Detect which cell encompasses the target text, then output its (x, y) center coordinate. 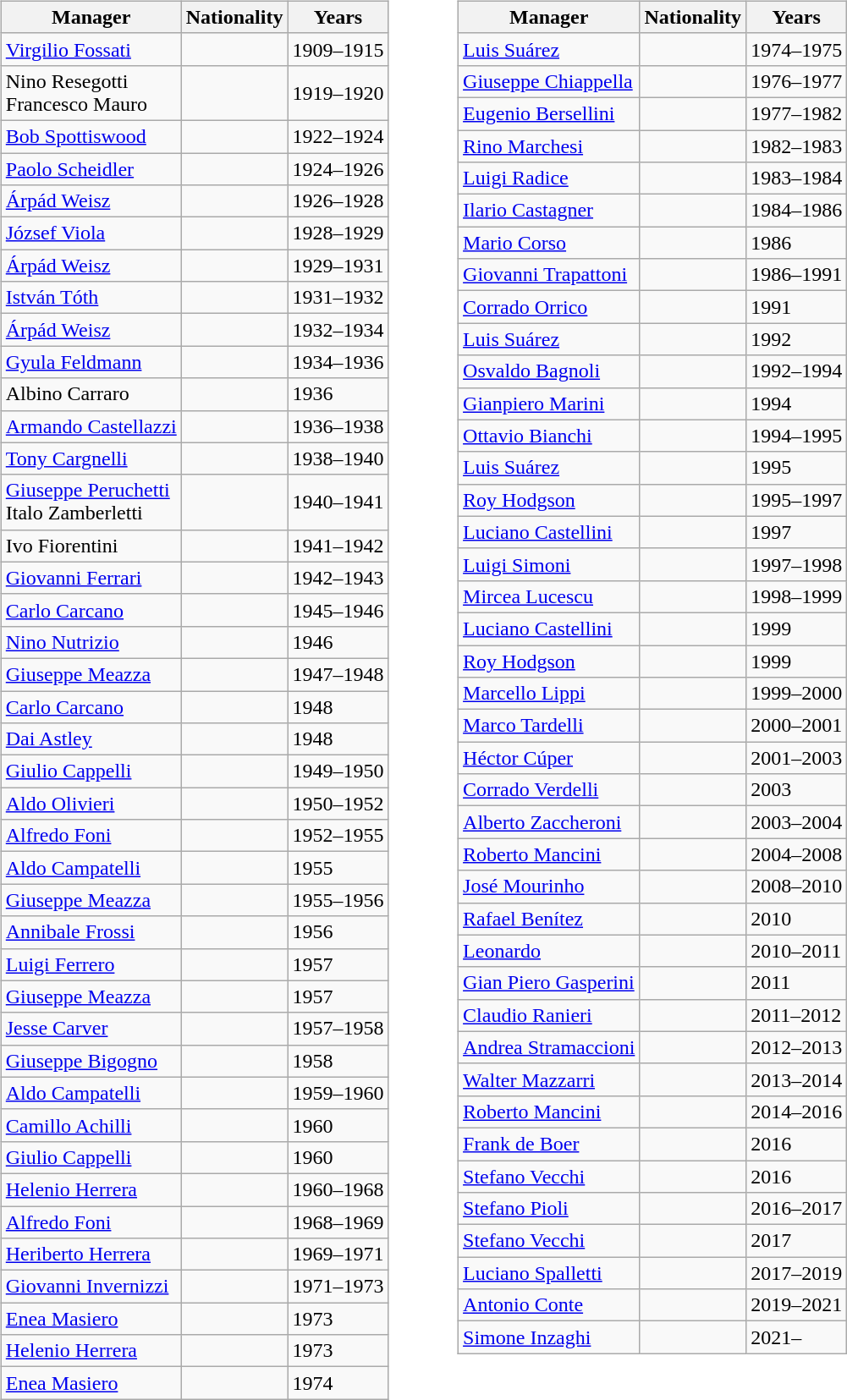
Giuseppe Chiappella (549, 81)
1931–1932 (338, 298)
1999–2000 (797, 694)
Simone Inzaghi (549, 1337)
1919–1920 (338, 93)
1974–1975 (797, 49)
Gyula Feldmann (91, 362)
2001–2003 (797, 758)
2019–2021 (797, 1305)
1950–1952 (338, 804)
1995–1997 (797, 500)
Marco Tardelli (549, 726)
1949–1950 (338, 771)
1984–1986 (797, 211)
Andrea Stramaccioni (549, 1047)
2003–2004 (797, 822)
Virgilio Fossati (91, 49)
2011 (797, 983)
Nino Nutrizio (91, 642)
2013–2014 (797, 1079)
Luigi Simoni (549, 564)
1971–1973 (338, 1287)
Camillo Achilli (91, 1125)
Rino Marchesi (549, 146)
1958 (338, 1061)
1997–1998 (797, 564)
Antonio Conte (549, 1305)
1986–1991 (797, 275)
1936 (338, 394)
Dai Astley (91, 739)
Gianpiero Marini (549, 404)
1955–1956 (338, 900)
1969–1971 (338, 1255)
Alberto Zaccheroni (549, 822)
1997 (797, 532)
Frank de Boer (549, 1144)
1960–1968 (338, 1189)
Gian Piero Gasperini (549, 983)
2008–2010 (797, 887)
1956 (338, 932)
1994–1995 (797, 436)
Corrado Verdelli (549, 790)
Claudio Ranieri (549, 1015)
1974 (338, 1383)
1995 (797, 468)
Mario Corso (549, 243)
José Mourinho (549, 887)
2016–2017 (797, 1209)
2017 (797, 1241)
Armando Castellazzi (91, 426)
Giuseppe Bigogno (91, 1061)
1994 (797, 404)
1946 (338, 642)
Albino Carraro (91, 394)
1909–1915 (338, 49)
1928–1929 (338, 233)
Giovanni Ferrari (91, 578)
Paolo Scheidler (91, 168)
Tony Cargnelli (91, 458)
Giovanni Trapattoni (549, 275)
Giovanni Invernizzi (91, 1287)
1982–1983 (797, 146)
1945–1946 (338, 610)
József Viola (91, 233)
Leonardo (549, 951)
2011–2012 (797, 1015)
1940–1941 (338, 502)
1924–1926 (338, 168)
2021– (797, 1337)
2014–2016 (797, 1112)
1991 (797, 307)
Luigi Radice (549, 178)
Jesse Carver (91, 1029)
Marcello Lippi (549, 694)
Héctor Cúper (549, 758)
2000–2001 (797, 726)
1947–1948 (338, 674)
Eugenio Bersellini (549, 113)
1986 (797, 243)
2010–2011 (797, 951)
1929–1931 (338, 266)
1968–1969 (338, 1222)
2010 (797, 919)
1955 (338, 868)
Luigi Ferrero (91, 964)
István Tóth (91, 298)
1957–1958 (338, 1029)
Heriberto Herrera (91, 1255)
2004–2008 (797, 854)
Ottavio Bianchi (549, 436)
Ivo Fiorentini (91, 546)
Aldo Olivieri (91, 804)
1932–1934 (338, 330)
Stefano Pioli (549, 1209)
1992 (797, 339)
1976–1977 (797, 81)
Rafael Benítez (549, 919)
1926–1928 (338, 201)
1938–1940 (338, 458)
1942–1943 (338, 578)
2017–2019 (797, 1273)
1922–1924 (338, 136)
Mircea Lucescu (549, 596)
1934–1936 (338, 362)
1952–1955 (338, 836)
1959–1960 (338, 1093)
1977–1982 (797, 113)
Luciano Spalletti (549, 1273)
Ilario Castagner (549, 211)
Walter Mazzarri (549, 1079)
1992–1994 (797, 371)
Bob Spottiswood (91, 136)
Annibale Frossi (91, 932)
Osvaldo Bagnoli (549, 371)
Corrado Orrico (549, 307)
Giuseppe PeruchettiItalo Zamberletti (91, 502)
2003 (797, 790)
1983–1984 (797, 178)
1936–1938 (338, 426)
Nino ResegottiFrancesco Mauro (91, 93)
2012–2013 (797, 1047)
1941–1942 (338, 546)
1998–1999 (797, 596)
